For the text-containing cell, return its midpoint in (x, y) coordinate format. 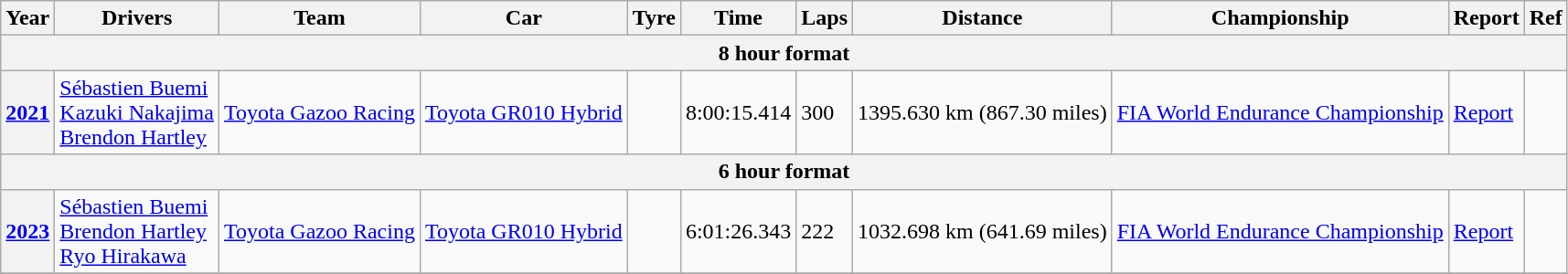
2021 (27, 112)
Distance (983, 18)
Year (27, 18)
6:01:26.343 (738, 231)
8 hour format (784, 53)
Sébastien Buemi Kazuki Nakajima Brendon Hartley (137, 112)
6 hour format (784, 172)
Laps (825, 18)
Ref (1545, 18)
Championship (1280, 18)
Team (319, 18)
222 (825, 231)
8:00:15.414 (738, 112)
Car (523, 18)
Drivers (137, 18)
1395.630 km (867.30 miles) (983, 112)
Time (738, 18)
2023 (27, 231)
Tyre (654, 18)
Sébastien Buemi Brendon Hartley Ryo Hirakawa (137, 231)
1032.698 km (641.69 miles) (983, 231)
300 (825, 112)
